Search for the cell housing the specified text and yield its (X, Y) center coordinate. 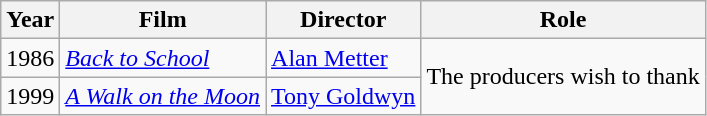
Back to School (163, 58)
Role (563, 20)
Film (163, 20)
Alan Metter (344, 58)
Tony Goldwyn (344, 96)
A Walk on the Moon (163, 96)
1986 (30, 58)
Director (344, 20)
1999 (30, 96)
Year (30, 20)
The producers wish to thank (563, 77)
